Locate the cell with the specified text and output its (x, y) center coordinate. 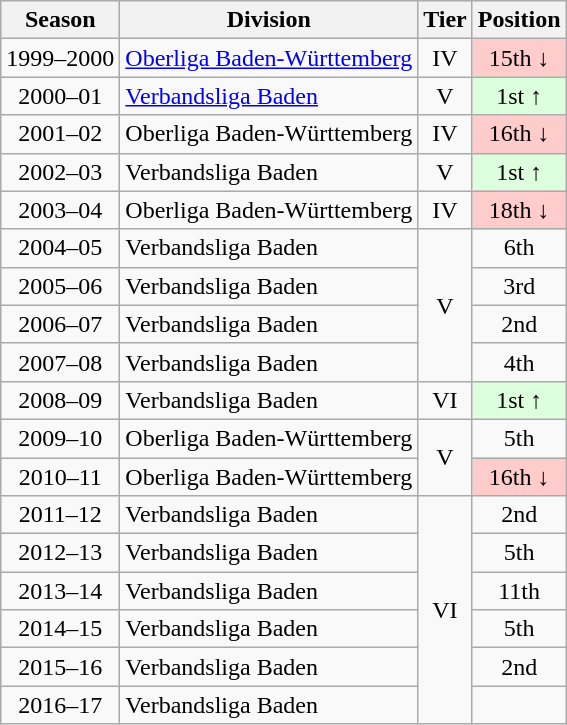
2013–14 (60, 591)
2007–08 (60, 362)
Position (519, 20)
2008–09 (60, 400)
2010–11 (60, 477)
2012–13 (60, 553)
Tier (446, 20)
4th (519, 362)
2011–12 (60, 515)
2015–16 (60, 667)
2000–01 (60, 96)
Season (60, 20)
18th ↓ (519, 210)
2004–05 (60, 248)
11th (519, 591)
15th ↓ (519, 58)
2003–04 (60, 210)
2009–10 (60, 438)
2001–02 (60, 134)
Division (269, 20)
1999–2000 (60, 58)
6th (519, 248)
3rd (519, 286)
2014–15 (60, 629)
2002–03 (60, 172)
2016–17 (60, 705)
2005–06 (60, 286)
2006–07 (60, 324)
